Find where the given text appears and provide that cell's center as [X, Y] coordinate. 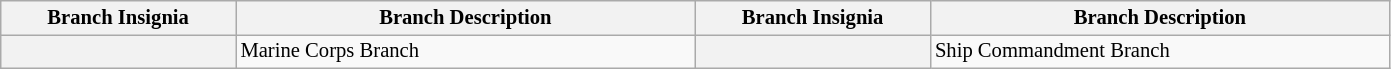
Marine Corps Branch [466, 51]
Ship Commandment Branch [1160, 51]
